Identify which cell holds the provided text, then report its [x, y] central coordinate. 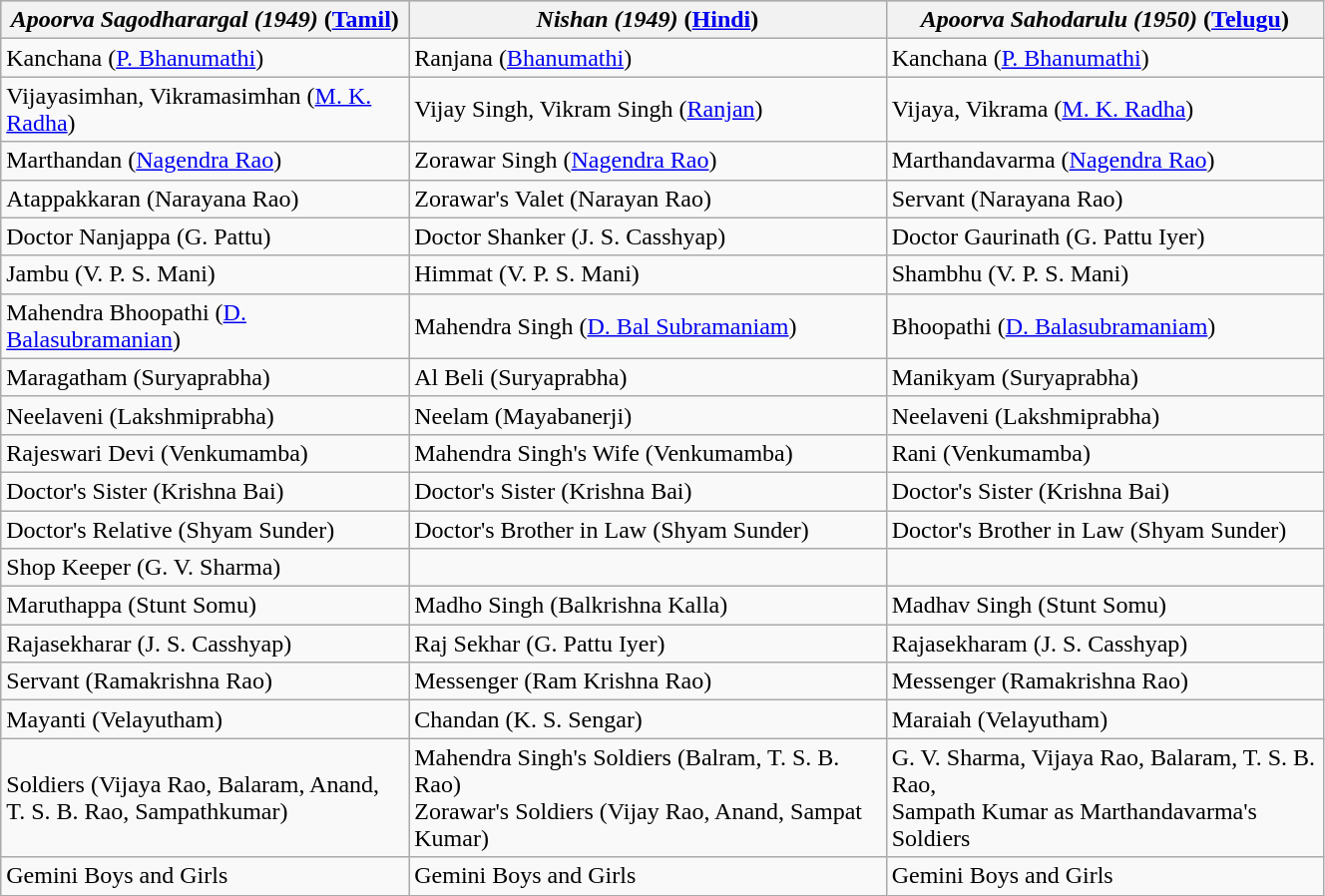
Shambhu (V. P. S. Mani) [1104, 274]
Raj Sekhar (G. Pattu Iyer) [648, 644]
Vijaya, Vikrama (M. K. Radha) [1104, 110]
Rajeswari Devi (Venkumamba) [206, 453]
Vijayasimhan, Vikramasimhan (M. K. Radha) [206, 110]
Rani (Venkumamba) [1104, 453]
Doctor Gaurinath (G. Pattu Iyer) [1104, 236]
Himmat (V. P. S. Mani) [648, 274]
Vijay Singh, Vikram Singh (Ranjan) [648, 110]
Mahendra Singh's Soldiers (Balram, T. S. B. Rao)Zorawar's Soldiers (Vijay Rao, Anand, Sampat Kumar) [648, 798]
Chandan (K. S. Sengar) [648, 719]
Soldiers (Vijaya Rao, Balaram, Anand,T. S. B. Rao, Sampathkumar) [206, 798]
Zorawar Singh (Nagendra Rao) [648, 161]
Zorawar's Valet (Narayan Rao) [648, 199]
Neelam (Mayabanerji) [648, 415]
Nishan (1949) (Hindi) [648, 20]
Jambu (V. P. S. Mani) [206, 274]
Rajasekharar (J. S. Casshyap) [206, 644]
Al Beli (Suryaprabha) [648, 377]
Maragatham (Suryaprabha) [206, 377]
Shop Keeper (G. V. Sharma) [206, 568]
Servant (Ramakrishna Rao) [206, 681]
Messenger (Ram Krishna Rao) [648, 681]
Mahendra Singh's Wife (Venkumamba) [648, 453]
Doctor Shanker (J. S. Casshyap) [648, 236]
Rajasekharam (J. S. Casshyap) [1104, 644]
Mayanti (Velayutham) [206, 719]
G. V. Sharma, Vijaya Rao, Balaram, T. S. B. Rao,Sampath Kumar as Marthandavarma's Soldiers [1104, 798]
Doctor Nanjappa (G. Pattu) [206, 236]
Atappakkaran (Narayana Rao) [206, 199]
Madho Singh (Balkrishna Kalla) [648, 606]
Maruthappa (Stunt Somu) [206, 606]
Manikyam (Suryaprabha) [1104, 377]
Apoorva Sahodarulu (1950) (Telugu) [1104, 20]
Marthandavarma (Nagendra Rao) [1104, 161]
Mahendra Singh (D. Bal Subramaniam) [648, 325]
Madhav Singh (Stunt Somu) [1104, 606]
Messenger (Ramakrishna Rao) [1104, 681]
Servant (Narayana Rao) [1104, 199]
Bhoopathi (D. Balasubramaniam) [1104, 325]
Apoorva Sagodharargal (1949) (Tamil) [206, 20]
Maraiah (Velayutham) [1104, 719]
Ranjana (Bhanumathi) [648, 58]
Mahendra Bhoopathi (D. Balasubramanian) [206, 325]
Doctor's Relative (Shyam Sunder) [206, 530]
Marthandan (Nagendra Rao) [206, 161]
